Provide the (X, Y) coordinate of the cell's center where the given text is located.  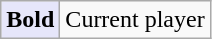
Current player (135, 20)
Bold (30, 20)
